Return the [X, Y] coordinate for the center point of the cell that contains the specified text.  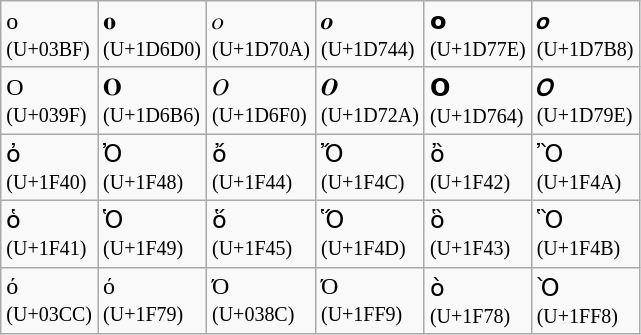
Ὸ(U+1FF8) [585, 300]
ὁ(U+1F41) [50, 234]
𝞞(U+1D79E) [585, 100]
𝜪(U+1D72A) [370, 100]
𝛐(U+1D6D0) [152, 34]
Ὄ(U+1F4C) [370, 168]
ο(U+03BF) [50, 34]
Ὂ(U+1F4A) [585, 168]
Ό(U+1FF9) [370, 300]
𝝾(U+1D77E) [478, 34]
Ὀ(U+1F48) [152, 168]
𝛰(U+1D6F0) [260, 100]
𝝄(U+1D744) [370, 34]
Ὅ(U+1F4D) [370, 234]
𝚶(U+1D6B6) [152, 100]
ὄ(U+1F44) [260, 168]
ὃ(U+1F43) [478, 234]
Ὃ(U+1F4B) [585, 234]
ὸ(U+1F78) [478, 300]
Ό(U+038C) [260, 300]
ό(U+03CC) [50, 300]
ό(U+1F79) [152, 300]
𝜊(U+1D70A) [260, 34]
ὀ(U+1F40) [50, 168]
Ο(U+039F) [50, 100]
ὅ(U+1F45) [260, 234]
Ὁ(U+1F49) [152, 234]
𝞸(U+1D7B8) [585, 34]
ὂ(U+1F42) [478, 168]
𝝤(U+1D764) [478, 100]
